Find where the given text appears and provide that cell's center as (X, Y) coordinate. 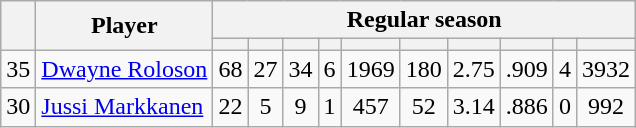
22 (230, 107)
68 (230, 69)
Jussi Markkanen (124, 107)
.909 (526, 69)
1 (330, 107)
Dwayne Roloson (124, 69)
30 (18, 107)
180 (424, 69)
Regular season (424, 20)
Player (124, 26)
6 (330, 69)
992 (606, 107)
52 (424, 107)
3.14 (474, 107)
5 (266, 107)
2.75 (474, 69)
27 (266, 69)
9 (300, 107)
34 (300, 69)
35 (18, 69)
.886 (526, 107)
0 (564, 107)
4 (564, 69)
3932 (606, 69)
1969 (370, 69)
457 (370, 107)
